Extract the [x, y] coordinate from the center of the cell holding the provided text.  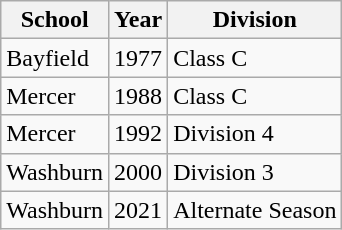
Division [255, 20]
1977 [138, 58]
Bayfield [55, 58]
1992 [138, 134]
Division 4 [255, 134]
2021 [138, 210]
School [55, 20]
2000 [138, 172]
Year [138, 20]
Alternate Season [255, 210]
1988 [138, 96]
Division 3 [255, 172]
